Locate the cell with the specified text and output its [x, y] center coordinate. 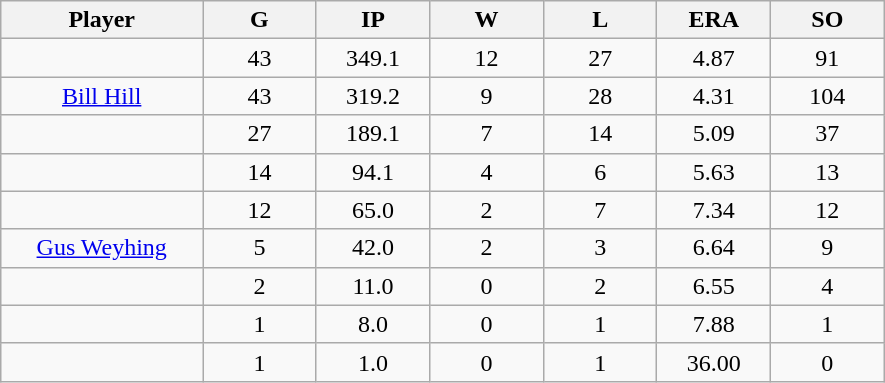
28 [600, 96]
8.0 [373, 324]
65.0 [373, 210]
7.88 [714, 324]
5.09 [714, 134]
SO [828, 20]
L [600, 20]
6 [600, 172]
6.55 [714, 286]
36.00 [714, 362]
Gus Weyhing [102, 248]
G [260, 20]
4.31 [714, 96]
W [487, 20]
Player [102, 20]
6.64 [714, 248]
91 [828, 58]
94.1 [373, 172]
104 [828, 96]
Bill Hill [102, 96]
IP [373, 20]
ERA [714, 20]
1.0 [373, 362]
5 [260, 248]
3 [600, 248]
13 [828, 172]
37 [828, 134]
5.63 [714, 172]
4.87 [714, 58]
7.34 [714, 210]
189.1 [373, 134]
349.1 [373, 58]
319.2 [373, 96]
11.0 [373, 286]
42.0 [373, 248]
